Identify which cell holds the provided text, then report its (X, Y) central coordinate. 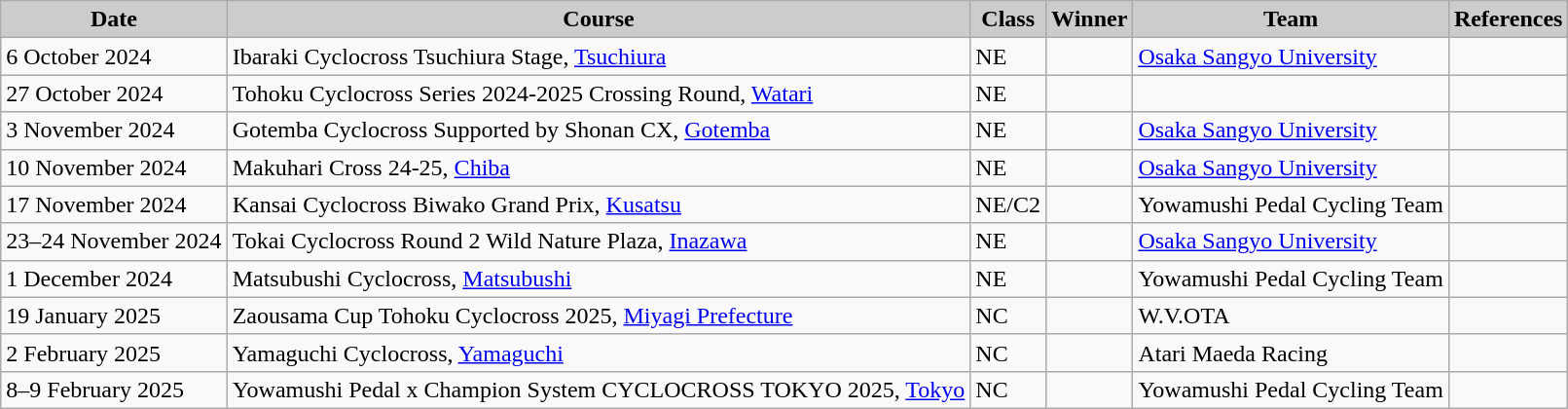
19 January 2025 (114, 316)
Team (1291, 19)
17 November 2024 (114, 204)
References (1509, 19)
3 November 2024 (114, 130)
Kansai Cyclocross Biwako Grand Prix, Kusatsu (599, 204)
Makuhari Cross 24-25, Chiba (599, 167)
W.V.OTA (1291, 316)
Class (1008, 19)
Matsubushi Cyclocross, Matsubushi (599, 279)
10 November 2024 (114, 167)
Zaousama Cup Tohoku Cyclocross 2025, Miyagi Prefecture (599, 316)
Winner (1090, 19)
8–9 February 2025 (114, 390)
Date (114, 19)
Gotemba Cyclocross Supported by Shonan CX, Gotemba (599, 130)
Yowamushi Pedal x Champion System CYCLOCROSS TOKYO 2025, Tokyo (599, 390)
2 February 2025 (114, 353)
NE/C2 (1008, 204)
Course (599, 19)
27 October 2024 (114, 93)
1 December 2024 (114, 279)
Tokai Cyclocross Round 2 Wild Nature Plaza, Inazawa (599, 242)
Tohoku Cyclocross Series 2024-2025 Crossing Round, Watari (599, 93)
Yamaguchi Cyclocross, Yamaguchi (599, 353)
Atari Maeda Racing (1291, 353)
6 October 2024 (114, 56)
Ibaraki Cyclocross Tsuchiura Stage, Tsuchiura (599, 56)
23–24 November 2024 (114, 242)
